Extract the [X, Y] coordinate from the center of the cell holding the provided text.  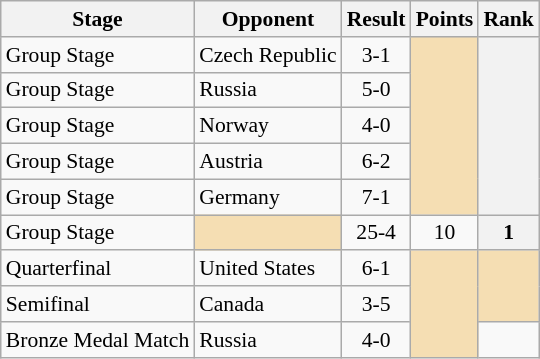
Stage [98, 19]
25-4 [376, 233]
6-2 [376, 162]
Norway [268, 126]
Rank [508, 19]
Result [376, 19]
3-5 [376, 304]
Germany [268, 197]
Semifinal [98, 304]
United States [268, 269]
Bronze Medal Match [98, 340]
1 [508, 233]
Quarterfinal [98, 269]
3-1 [376, 55]
6-1 [376, 269]
Points [445, 19]
7-1 [376, 197]
Austria [268, 162]
Opponent [268, 19]
10 [445, 233]
Canada [268, 304]
Czech Republic [268, 55]
5-0 [376, 90]
